Output the [x, y] coordinate of the center of the cell containing the given text.  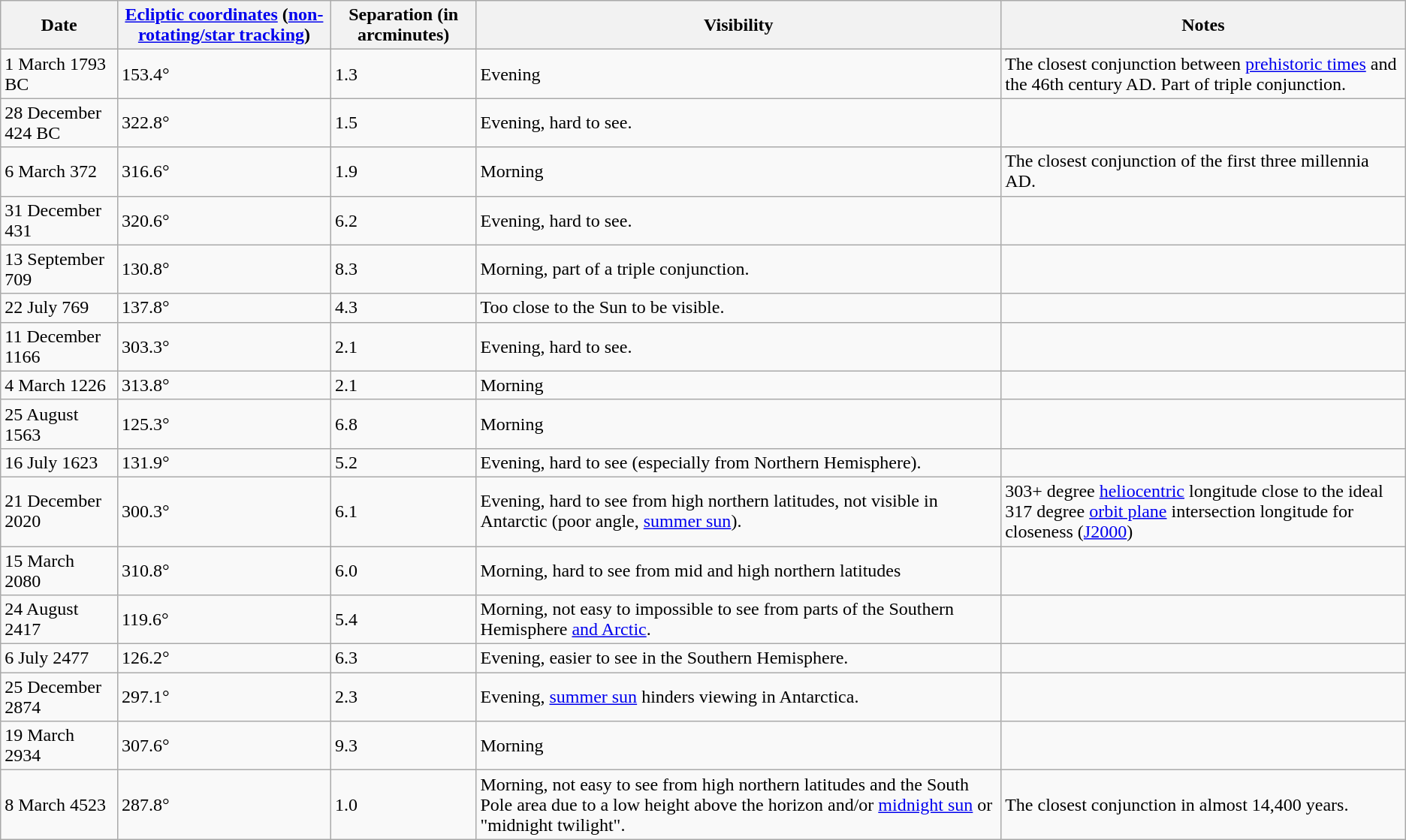
5.4 [403, 620]
6.3 [403, 658]
Ecliptic coordinates (non-rotating/star tracking) [224, 26]
130.8° [224, 269]
21 December 2020 [59, 511]
8 March 4523 [59, 805]
310.8° [224, 571]
6.8 [403, 423]
316.6° [224, 171]
6.0 [403, 571]
322.8° [224, 123]
Notes [1203, 26]
Evening, summer sun hinders viewing in Antarctica. [739, 697]
4.3 [403, 308]
137.8° [224, 308]
6 July 2477 [59, 658]
Evening, easier to see in the Southern Hemisphere. [739, 658]
320.6° [224, 221]
28 December 424 BC [59, 123]
Morning, part of a triple conjunction. [739, 269]
119.6° [224, 620]
The closest conjunction of the first three millennia AD. [1203, 171]
Morning, hard to see from mid and high northern latitudes [739, 571]
4 March 1226 [59, 385]
1.3 [403, 74]
287.8° [224, 805]
Evening, hard to see from high northern latitudes, not visible in Antarctic (poor angle, summer sun). [739, 511]
303.3° [224, 347]
1.5 [403, 123]
The closest conjunction between prehistoric times and the 46th century AD. Part of triple conjunction. [1203, 74]
126.2° [224, 658]
13 September 709 [59, 269]
Separation (in arcminutes) [403, 26]
Visibility [739, 26]
Too close to the Sun to be visible. [739, 308]
300.3° [224, 511]
22 July 769 [59, 308]
9.3 [403, 746]
1.9 [403, 171]
8.3 [403, 269]
Evening [739, 74]
25 August 1563 [59, 423]
5.2 [403, 462]
6.1 [403, 511]
131.9° [224, 462]
297.1° [224, 697]
6.2 [403, 221]
125.3° [224, 423]
1 March 1793 BC [59, 74]
Evening, hard to see (especially from Northern Hemisphere). [739, 462]
19 March 2934 [59, 746]
Morning, not easy to impossible to see from parts of the Southern Hemisphere and Arctic. [739, 620]
307.6° [224, 746]
1.0 [403, 805]
31 December 431 [59, 221]
15 March 2080 [59, 571]
2.3 [403, 697]
Date [59, 26]
24 August 2417 [59, 620]
313.8° [224, 385]
25 December 2874 [59, 697]
153.4° [224, 74]
16 July 1623 [59, 462]
303+ degree heliocentric longitude close to the ideal 317 degree orbit plane intersection longitude for closeness (J2000) [1203, 511]
6 March 372 [59, 171]
The closest conjunction in almost 14,400 years. [1203, 805]
11 December 1166 [59, 347]
